For the text-containing cell, return its midpoint in [X, Y] coordinate format. 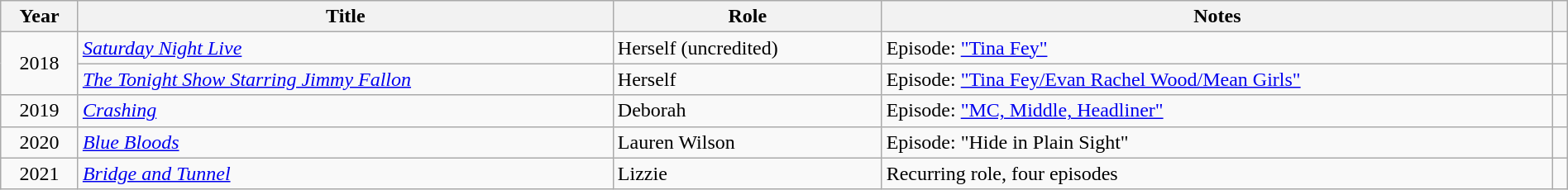
Saturday Night Live [346, 48]
Deborah [748, 111]
Recurring role, four episodes [1217, 173]
Episode: "Tina Fey" [1217, 48]
Herself [748, 79]
2020 [40, 142]
Crashing [346, 111]
Lizzie [748, 173]
Herself (uncredited) [748, 48]
Notes [1217, 17]
Episode: "Hide in Plain Sight" [1217, 142]
2021 [40, 173]
Episode: "Tina Fey/Evan Rachel Wood/Mean Girls" [1217, 79]
Bridge and Tunnel [346, 173]
2018 [40, 64]
Role [748, 17]
Title [346, 17]
Lauren Wilson [748, 142]
Blue Bloods [346, 142]
Year [40, 17]
The Tonight Show Starring Jimmy Fallon [346, 79]
Episode: "MC, Middle, Headliner" [1217, 111]
2019 [40, 111]
